From the cell containing the given text, extract its center point as [x, y] coordinate. 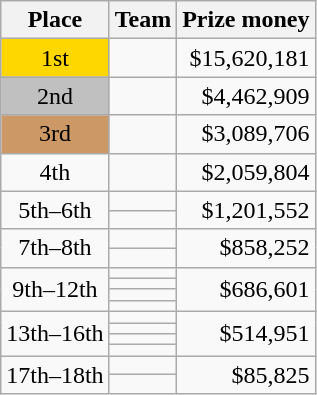
5th–6th [55, 210]
$1,201,552 [246, 210]
$85,825 [246, 375]
$2,059,804 [246, 172]
4th [55, 172]
Team [143, 20]
Place [55, 20]
$858,252 [246, 248]
17th–18th [55, 375]
3rd [55, 134]
Prize money [246, 20]
9th–12th [55, 289]
13th–16th [55, 333]
7th–8th [55, 248]
$686,601 [246, 289]
$4,462,909 [246, 96]
1st [55, 58]
$15,620,181 [246, 58]
$3,089,706 [246, 134]
2nd [55, 96]
$514,951 [246, 333]
